Locate the cell with the specified text and output its (x, y) center coordinate. 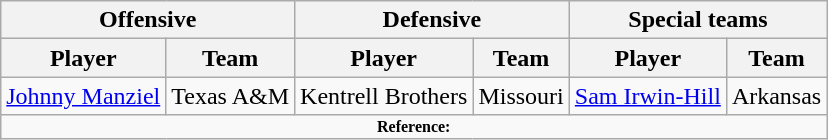
Missouri (521, 96)
Defensive (432, 20)
Arkansas (776, 96)
Johnny Manziel (84, 96)
Reference: (414, 127)
Special teams (698, 20)
Offensive (148, 20)
Sam Irwin-Hill (648, 96)
Texas A&M (230, 96)
Kentrell Brothers (384, 96)
